Determine the (X, Y) coordinate at the center of the cell enclosing the given text.  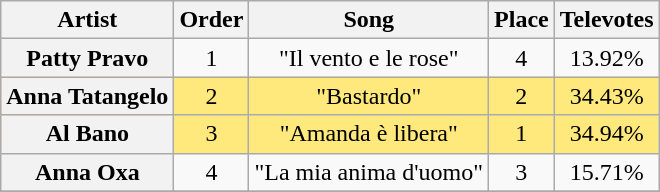
Al Bano (88, 134)
15.71% (606, 172)
34.94% (606, 134)
"Il vento e le rose" (369, 58)
"Amanda è libera" (369, 134)
Place (522, 20)
"Bastardo" (369, 96)
Order (212, 20)
Patty Pravo (88, 58)
Anna Tatangelo (88, 96)
13.92% (606, 58)
34.43% (606, 96)
Artist (88, 20)
"La mia anima d'uomo" (369, 172)
Anna Oxa (88, 172)
Televotes (606, 20)
Song (369, 20)
